Return the (X, Y) coordinate for the center point of the cell that contains the specified text.  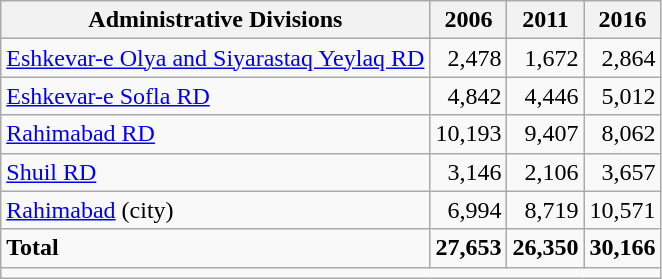
30,166 (622, 248)
5,012 (622, 96)
27,653 (468, 248)
2011 (546, 20)
10,193 (468, 134)
4,842 (468, 96)
2006 (468, 20)
3,657 (622, 172)
8,719 (546, 210)
2,106 (546, 172)
Shuil RD (216, 172)
Total (216, 248)
Eshkevar-e Sofla RD (216, 96)
2,864 (622, 58)
Administrative Divisions (216, 20)
2,478 (468, 58)
Rahimabad (city) (216, 210)
Eshkevar-e Olya and Siyarastaq Yeylaq RD (216, 58)
6,994 (468, 210)
Rahimabad RD (216, 134)
26,350 (546, 248)
9,407 (546, 134)
2016 (622, 20)
3,146 (468, 172)
8,062 (622, 134)
10,571 (622, 210)
4,446 (546, 96)
1,672 (546, 58)
